Extract the [X, Y] coordinate from the center of the cell holding the provided text.  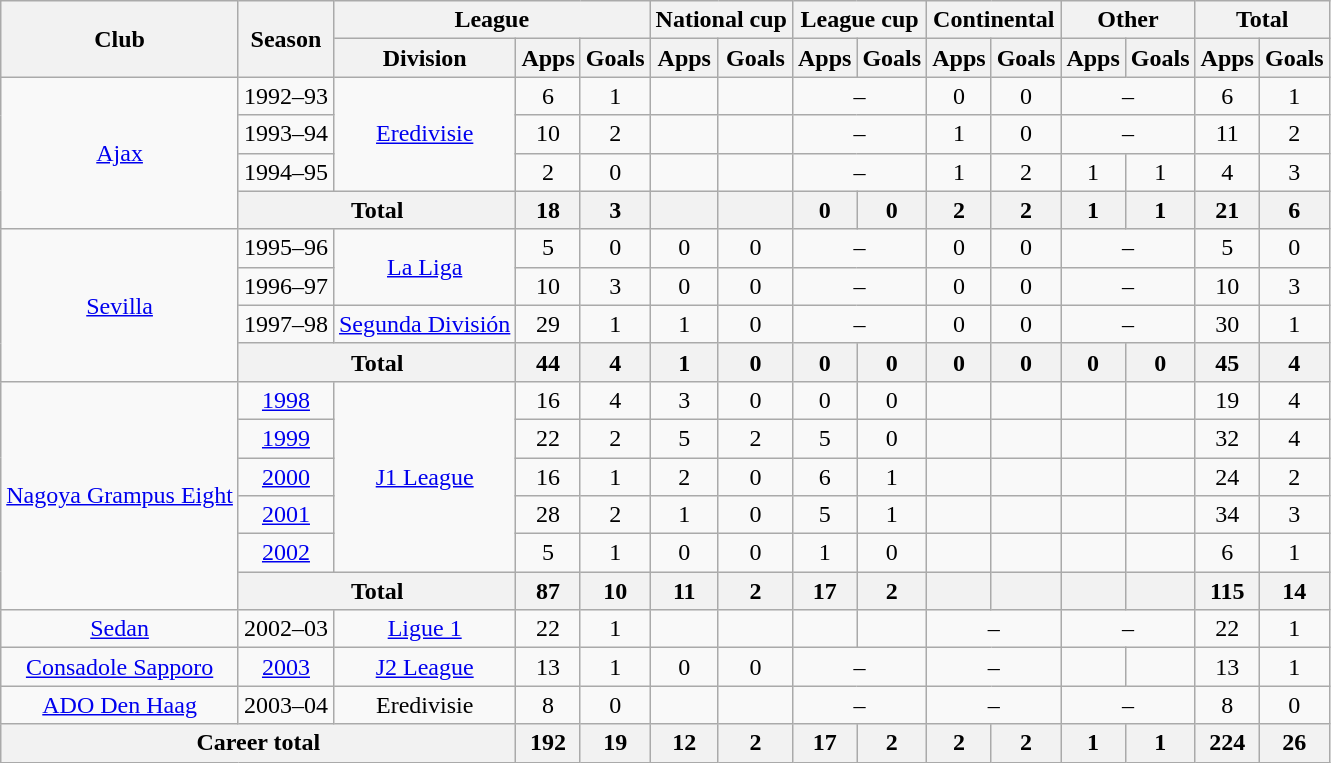
44 [548, 362]
1998 [286, 400]
1999 [286, 438]
30 [1227, 324]
2003–04 [286, 705]
29 [548, 324]
ADO Den Haag [120, 705]
1993–94 [286, 134]
La Liga [424, 267]
Ajax [120, 153]
League cup [859, 20]
Continental [994, 20]
J2 League [424, 667]
Consadole Sapporo [120, 667]
1992–93 [286, 96]
12 [684, 743]
J1 League [424, 476]
21 [1227, 210]
2002–03 [286, 629]
32 [1227, 438]
Segunda División [424, 324]
2000 [286, 477]
Division [424, 58]
Other [1128, 20]
Career total [258, 743]
Nagoya Grampus Eight [120, 495]
18 [548, 210]
26 [1294, 743]
1994–95 [286, 172]
87 [548, 591]
Ligue 1 [424, 629]
2002 [286, 553]
Sevilla [120, 305]
1996–97 [286, 286]
24 [1227, 477]
1997–98 [286, 324]
14 [1294, 591]
28 [548, 515]
2003 [286, 667]
1995–96 [286, 248]
34 [1227, 515]
115 [1227, 591]
National cup [721, 20]
224 [1227, 743]
2001 [286, 515]
Sedan [120, 629]
Season [286, 39]
45 [1227, 362]
Club [120, 39]
League [492, 20]
192 [548, 743]
